Extract the [x, y] coordinate from the center of the cell holding the provided text.  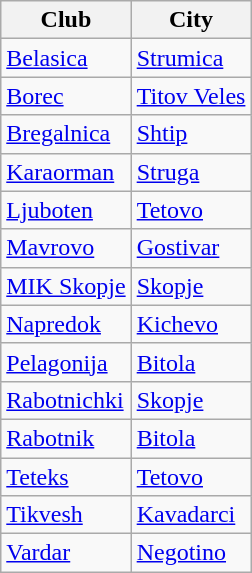
MIK Skopje [66, 286]
Borec [66, 96]
Club [66, 20]
Karaorman [66, 172]
Kavadarci [191, 515]
Rabotnichki [66, 400]
Titov Veles [191, 96]
Tikvesh [66, 515]
Belasica [66, 58]
Strumica [191, 58]
Shtip [191, 134]
Vardar [66, 553]
Ljuboten [66, 210]
Struga [191, 172]
Bregalnica [66, 134]
Rabotnik [66, 438]
Mavrovo [66, 248]
Gostivar [191, 248]
City [191, 20]
Pelagonija [66, 362]
Kichevo [191, 324]
Teteks [66, 477]
Napredok [66, 324]
Negotino [191, 553]
